From the cell containing the given text, extract its center point as [x, y] coordinate. 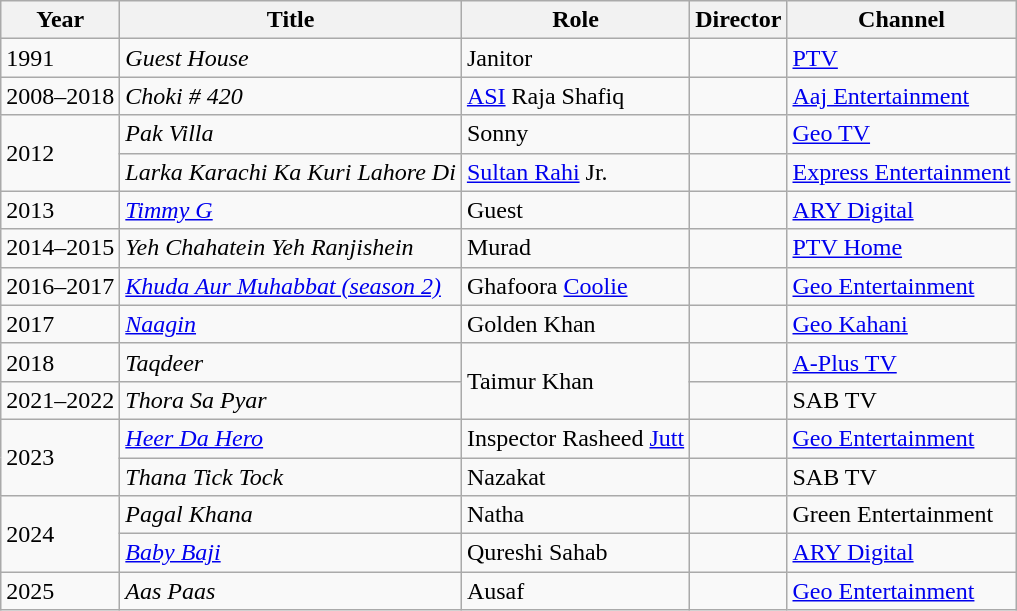
Aas Paas [291, 591]
2024 [60, 534]
Geo Kahani [902, 324]
PTV [902, 58]
2017 [60, 324]
2008–2018 [60, 96]
Khuda Aur Muhabbat (season 2) [291, 286]
Director [738, 20]
Ghafoora Coolie [575, 286]
Natha [575, 515]
2016–2017 [60, 286]
Guest [575, 210]
Baby Baji [291, 553]
Qureshi Sahab [575, 553]
Murad [575, 248]
Naagin [291, 324]
Express Entertainment [902, 172]
2021–2022 [60, 400]
Taimur Khan [575, 381]
Guest House [291, 58]
2012 [60, 153]
Larka Karachi Ka Kuri Lahore Di [291, 172]
Title [291, 20]
Pak Villa [291, 134]
Taqdeer [291, 362]
A-Plus TV [902, 362]
Golden Khan [575, 324]
Geo TV [902, 134]
Timmy G [291, 210]
2023 [60, 457]
Channel [902, 20]
Thora Sa Pyar [291, 400]
Nazakat [575, 477]
Inspector Rasheed Jutt [575, 438]
2013 [60, 210]
2014–2015 [60, 248]
Pagal Khana [291, 515]
Sultan Rahi Jr. [575, 172]
Ausaf [575, 591]
Sonny [575, 134]
Janitor [575, 58]
Thana Tick Tock [291, 477]
1991 [60, 58]
Aaj Entertainment [902, 96]
2025 [60, 591]
Heer Da Hero [291, 438]
Yeh Chahatein Yeh Ranjishein [291, 248]
Year [60, 20]
Role [575, 20]
PTV Home [902, 248]
2018 [60, 362]
Green Entertainment [902, 515]
Choki # 420 [291, 96]
ASI Raja Shafiq [575, 96]
